Locate the cell with the specified text and output its [x, y] center coordinate. 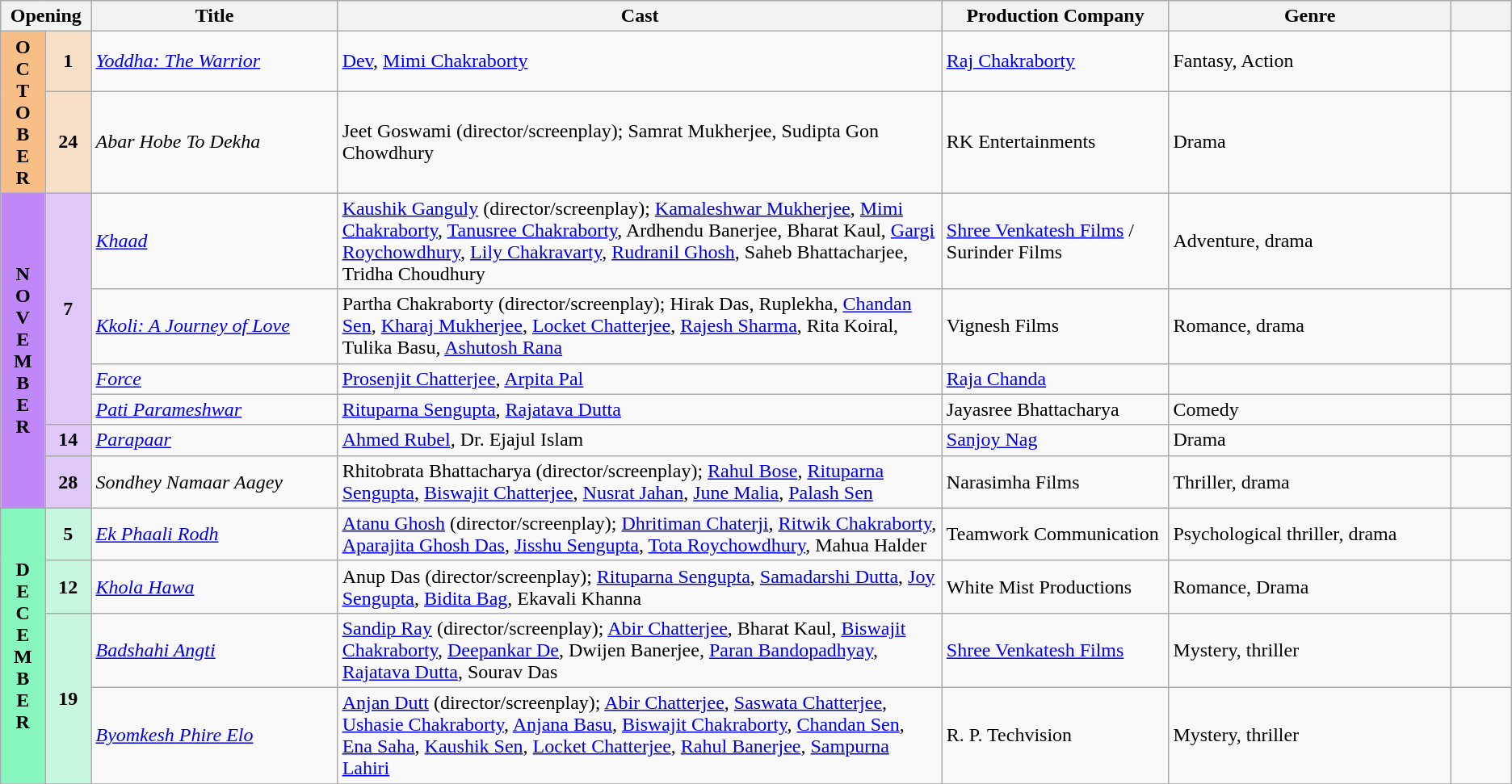
Opening [46, 16]
Ahmed Rubel, Dr. Ejajul Islam [640, 440]
NOVEMBER [23, 350]
Atanu Ghosh (director/screenplay); Dhritiman Chaterji, Ritwik Chakraborty, Aparajita Ghosh Das, Jisshu Sengupta, Tota Roychowdhury, Mahua Halder [640, 535]
Sondhey Namaar Aagey [215, 481]
14 [68, 440]
Teamwork Communication [1055, 535]
Badshahi Angti [215, 650]
Anup Das (director/screenplay); Rituparna Sengupta, Samadarshi Dutta, Joy Sengupta, Bidita Bag, Ekavali Khanna [640, 586]
Kkoli: A Journey of Love [215, 326]
Romance, Drama [1310, 586]
Force [215, 379]
Thriller, drama [1310, 481]
Parapaar [215, 440]
Yoddha: The Warrior [215, 61]
Sanjoy Nag [1055, 440]
Jayasree Bhattacharya [1055, 409]
Genre [1310, 16]
Shree Venkatesh Films / Surinder Films [1055, 241]
Comedy [1310, 409]
28 [68, 481]
Production Company [1055, 16]
1 [68, 61]
Title [215, 16]
Psychological thriller, drama [1310, 535]
Rhitobrata Bhattacharya (director/screenplay); Rahul Bose, Rituparna Sengupta, Biswajit Chatterjee, Nusrat Jahan, June Malia, Palash Sen [640, 481]
Raja Chanda [1055, 379]
19 [68, 698]
Dev, Mimi Chakraborty [640, 61]
Cast [640, 16]
R. P. Techvision [1055, 735]
12 [68, 586]
Fantasy, Action [1310, 61]
OCTOBER [23, 112]
White Mist Productions [1055, 586]
Narasimha Films [1055, 481]
Romance, drama [1310, 326]
Ek Phaali Rodh [215, 535]
Pati Parameshwar [215, 409]
DECEMBER [23, 646]
Jeet Goswami (director/screenplay); Samrat Mukherjee, Sudipta Gon Chowdhury [640, 142]
Abar Hobe To Dekha [215, 142]
Khaad [215, 241]
Prosenjit Chatterjee, Arpita Pal [640, 379]
Raj Chakraborty [1055, 61]
Byomkesh Phire Elo [215, 735]
Vignesh Films [1055, 326]
Adventure, drama [1310, 241]
7 [68, 308]
5 [68, 535]
Rituparna Sengupta, Rajatava Dutta [640, 409]
24 [68, 142]
Shree Venkatesh Films [1055, 650]
RK Entertainments [1055, 142]
Khola Hawa [215, 586]
